Search for the cell housing the specified text and yield its (X, Y) center coordinate. 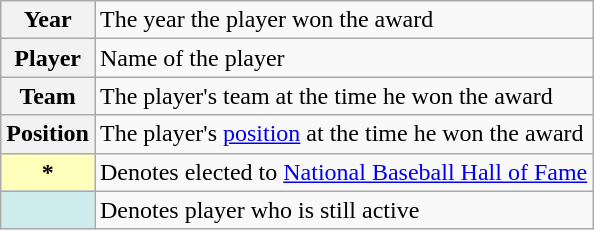
Denotes player who is still active (343, 210)
Denotes elected to National Baseball Hall of Fame (343, 172)
Player (48, 58)
Year (48, 20)
* (48, 172)
Team (48, 96)
Position (48, 134)
Name of the player (343, 58)
The year the player won the award (343, 20)
The player's team at the time he won the award (343, 96)
The player's position at the time he won the award (343, 134)
